For the text-containing cell, return its midpoint in [X, Y] coordinate format. 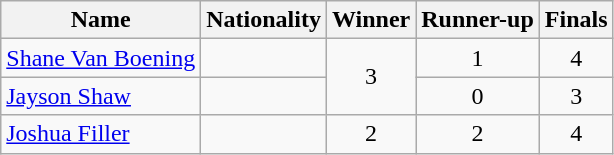
Jayson Shaw [101, 96]
1 [478, 58]
Nationality [264, 20]
Runner-up [478, 20]
Name [101, 20]
Winner [370, 20]
Finals [576, 20]
0 [478, 96]
Joshua Filler [101, 134]
Shane Van Boening [101, 58]
